From the cell containing the given text, extract its center point as [x, y] coordinate. 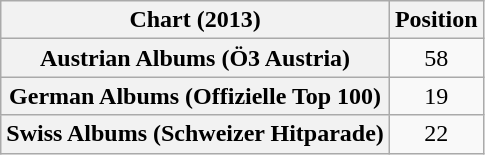
22 [436, 134]
58 [436, 58]
19 [436, 96]
German Albums (Offizielle Top 100) [196, 96]
Chart (2013) [196, 20]
Position [436, 20]
Swiss Albums (Schweizer Hitparade) [196, 134]
Austrian Albums (Ö3 Austria) [196, 58]
